Pinpoint the cell where the given text exists, returning its [X, Y] midpoint coordinate. 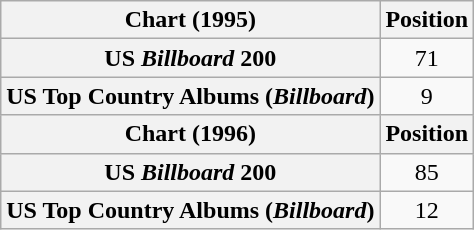
Chart (1995) [190, 20]
85 [427, 172]
12 [427, 210]
9 [427, 96]
71 [427, 58]
Chart (1996) [190, 134]
